Return (x, y) of the center of cell containing provided text 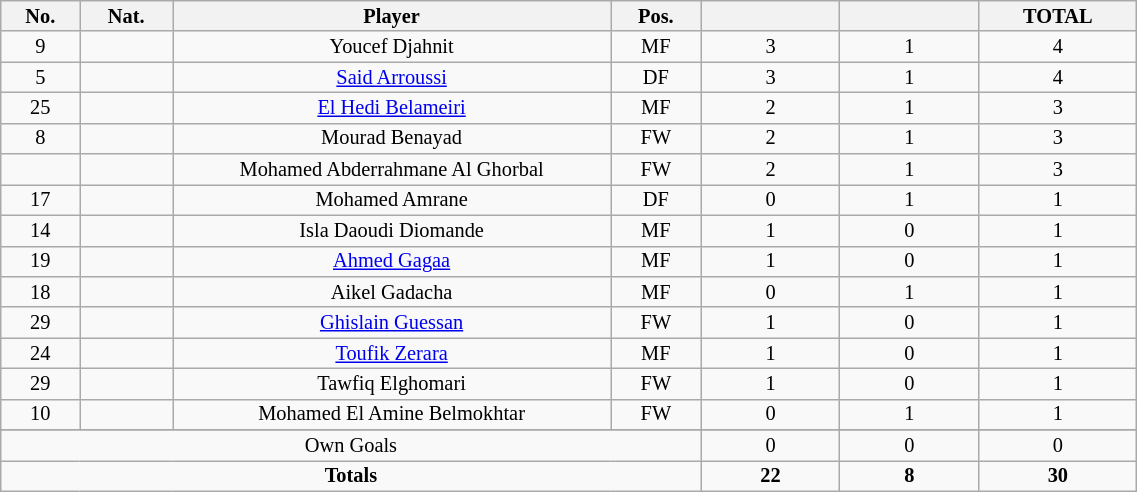
Totals (351, 476)
14 (40, 230)
17 (40, 200)
10 (40, 414)
Isla Daoudi Diomande (392, 230)
18 (40, 292)
19 (40, 262)
Ahmed Gagaa (392, 262)
Toufik Zerara (392, 354)
No. (40, 16)
Mohamed Abderrahmane Al Ghorbal (392, 170)
Own Goals (351, 446)
Pos. (656, 16)
30 (1058, 476)
El Hedi Belameiri (392, 108)
25 (40, 108)
Player (392, 16)
TOTAL (1058, 16)
Said Arroussi (392, 78)
24 (40, 354)
9 (40, 46)
Mohamed Amrane (392, 200)
Mohamed El Amine Belmokhtar (392, 414)
Mourad Benayad (392, 138)
Aikel Gadacha (392, 292)
22 (770, 476)
Nat. (126, 16)
Tawfiq Elghomari (392, 384)
Youcef Djahnit (392, 46)
Ghislain Guessan (392, 322)
5 (40, 78)
